Provide the [x, y] coordinate of the cell's center where the given text is located.  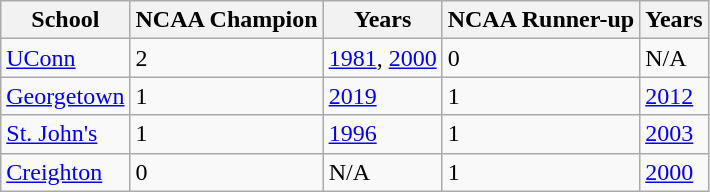
NCAA Runner-up [541, 20]
St. John's [66, 134]
Creighton [66, 172]
UConn [66, 58]
2012 [674, 96]
Georgetown [66, 96]
1996 [382, 134]
2019 [382, 96]
1981, 2000 [382, 58]
2003 [674, 134]
NCAA Champion [226, 20]
School [66, 20]
2000 [674, 172]
2 [226, 58]
